Output the [X, Y] coordinate of the center of the cell containing the given text.  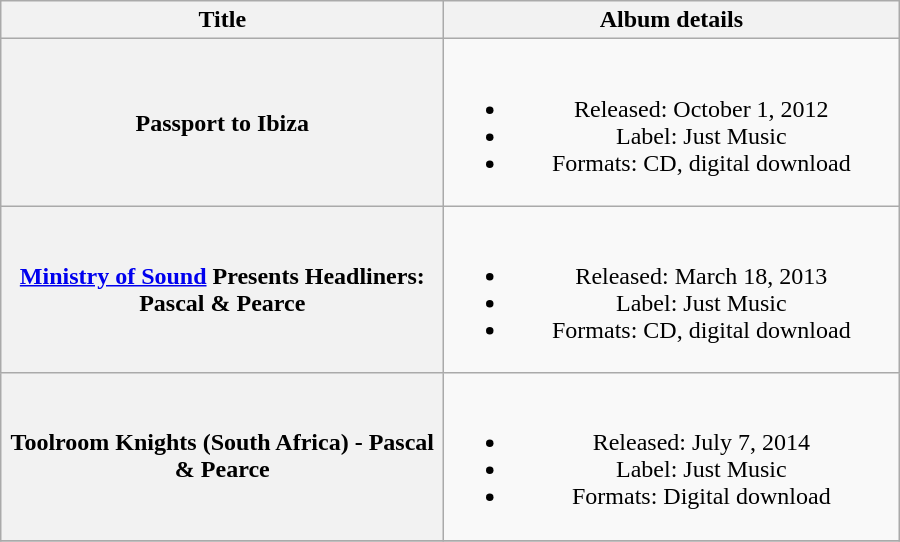
Toolroom Knights (South Africa) - Pascal & Pearce [222, 456]
Title [222, 20]
Album details [672, 20]
Released: March 18, 2013Label: Just MusicFormats: CD, digital download [672, 290]
Released: October 1, 2012Label: Just MusicFormats: CD, digital download [672, 122]
Ministry of Sound Presents Headliners: Pascal & Pearce [222, 290]
Released: July 7, 2014Label: Just MusicFormats: Digital download [672, 456]
Passport to Ibiza [222, 122]
